Scan for the cell matching the given text and deliver its (x, y) coordinate at center. 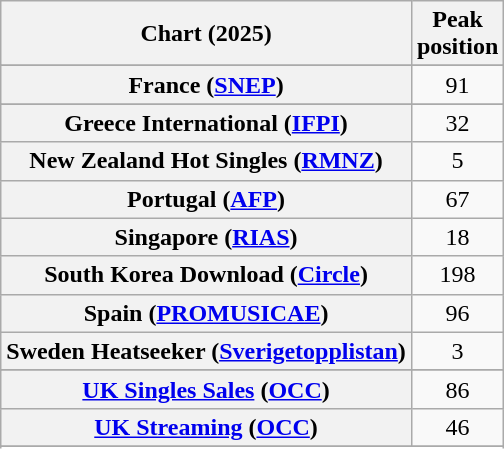
Sweden Heatseeker (Sverigetopplistan) (206, 351)
86 (457, 389)
South Korea Download (Circle) (206, 275)
198 (457, 275)
New Zealand Hot Singles (RMNZ) (206, 161)
France (SNEP) (206, 85)
Greece International (IFPI) (206, 123)
UK Singles Sales (OCC) (206, 389)
46 (457, 427)
Spain (PROMUSICAE) (206, 313)
Singapore (RIAS) (206, 237)
91 (457, 85)
Peakposition (457, 34)
67 (457, 199)
18 (457, 237)
32 (457, 123)
Chart (2025) (206, 34)
UK Streaming (OCC) (206, 427)
Portugal (AFP) (206, 199)
3 (457, 351)
5 (457, 161)
96 (457, 313)
